Return the [X, Y] coordinate for the center point of the cell that contains the specified text.  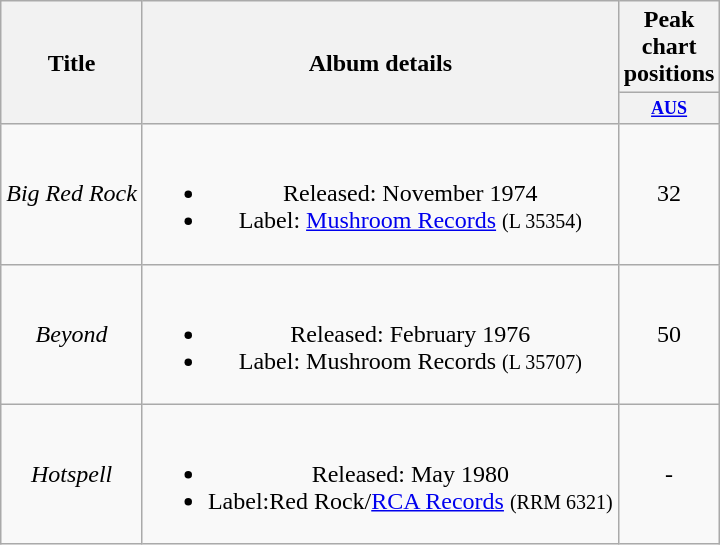
Album details [380, 62]
Peak chart positions [669, 47]
Released: February 1976Label: Mushroom Records (L 35707) [380, 334]
Hotspell [72, 474]
Released: November 1974Label: Mushroom Records (L 35354) [380, 194]
32 [669, 194]
Title [72, 62]
- [669, 474]
Beyond [72, 334]
AUS [669, 108]
Big Red Rock [72, 194]
Released: May 1980Label:Red Rock/RCA Records (RRM 6321) [380, 474]
50 [669, 334]
